Determine the (X, Y) coordinate at the center of the cell enclosing the given text.  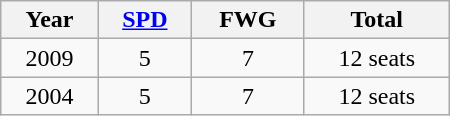
2004 (50, 96)
Year (50, 20)
SPD (144, 20)
FWG (248, 20)
Total (376, 20)
2009 (50, 58)
